Output the (x, y) coordinate of the center of the cell containing the given text.  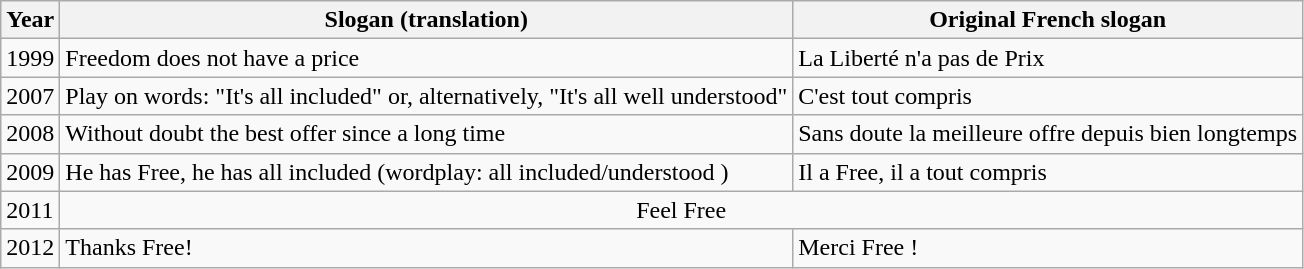
2011 (30, 210)
2007 (30, 96)
Merci Free ! (1048, 248)
C'est tout compris (1048, 96)
Original French slogan (1048, 20)
Slogan (translation) (426, 20)
Play on words: "It's all included" or, alternatively, "It's all well understood" (426, 96)
Feel Free (682, 210)
He has Free, he has all included (wordplay: all included/understood ) (426, 172)
1999 (30, 58)
Thanks Free! (426, 248)
La Liberté n'a pas de Prix (1048, 58)
Sans doute la meilleure offre depuis bien longtemps (1048, 134)
Year (30, 20)
Without doubt the best offer since a long time (426, 134)
2008 (30, 134)
2009 (30, 172)
2012 (30, 248)
Freedom does not have a price (426, 58)
Il a Free, il a tout compris (1048, 172)
